Identify which cell holds the provided text, then report its [X, Y] central coordinate. 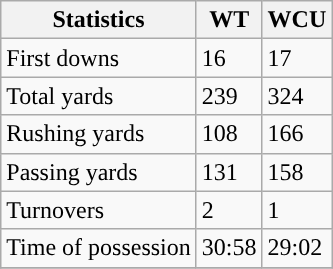
239 [229, 96]
Turnovers [99, 210]
324 [297, 96]
2 [229, 210]
Statistics [99, 20]
1 [297, 210]
30:58 [229, 248]
16 [229, 58]
131 [229, 172]
17 [297, 58]
158 [297, 172]
108 [229, 134]
Total yards [99, 96]
29:02 [297, 248]
First downs [99, 58]
WT [229, 20]
WCU [297, 20]
Time of possession [99, 248]
166 [297, 134]
Passing yards [99, 172]
Rushing yards [99, 134]
